Provide the (X, Y) coordinate of the cell's center where the given text is located.  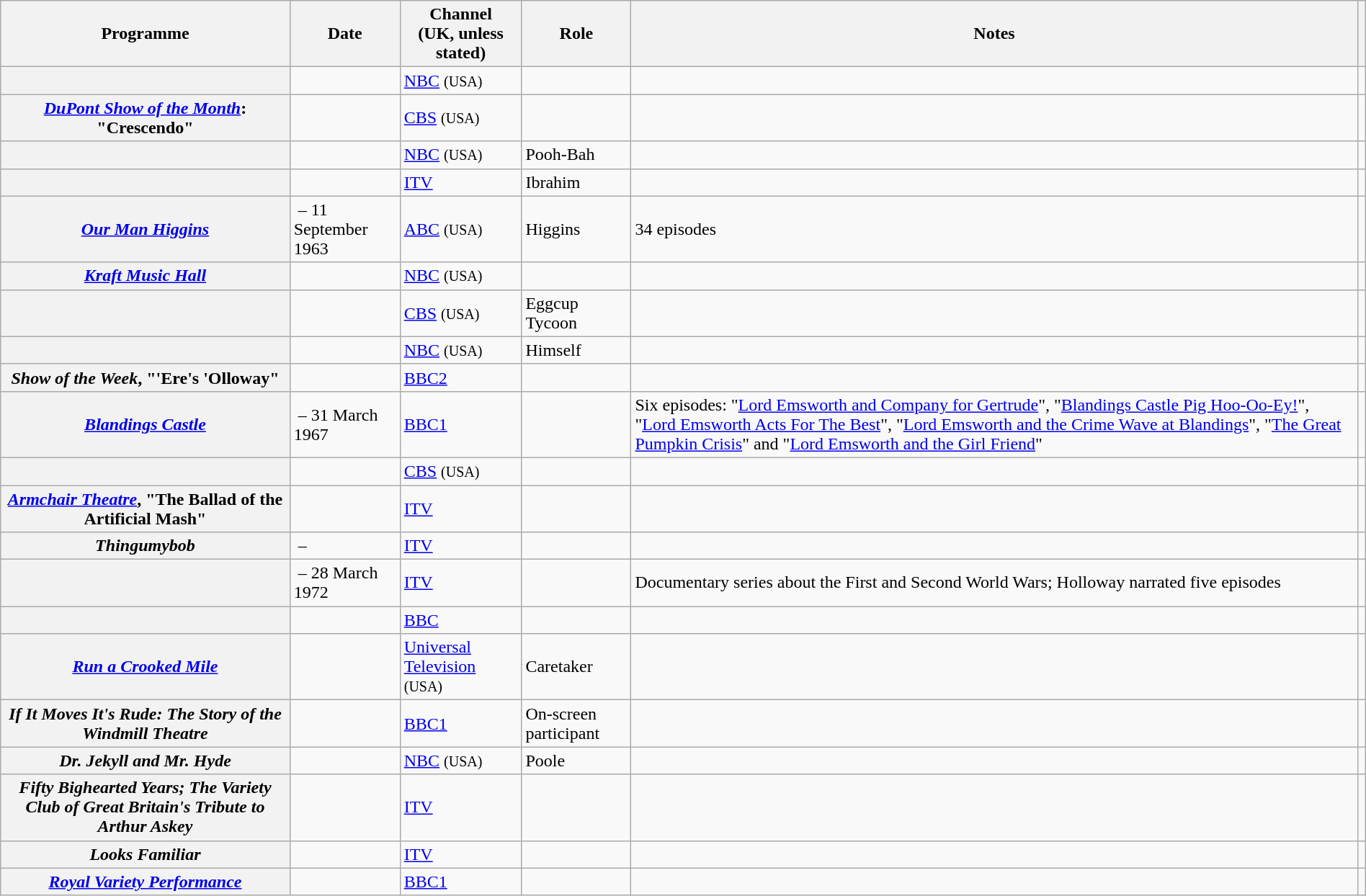
Kraft Music Hall (146, 276)
Date (344, 34)
Channel(UK, unless stated) (461, 34)
Armchair Theatre, "The Ballad of the Artificial Mash" (146, 509)
DuPont Show of the Month: "Crescendo" (146, 118)
Eggcup Tycoon (576, 313)
– 11 September 1963 (344, 229)
Caretaker (576, 667)
On-screen participant (576, 723)
Notes (994, 34)
Show of the Week, "'Ere's 'Olloway" (146, 377)
Ibrahim (576, 182)
– (344, 546)
Dr. Jekyll and Mr. Hyde (146, 761)
34 episodes (994, 229)
Our Man Higgins (146, 229)
– 31 March 1967 (344, 424)
ABC (USA) (461, 229)
Fifty Bighearted Years; The Variety Club of Great Britain's Tribute to Arthur Askey (146, 807)
If It Moves It's Rude: The Story of the Windmill Theatre (146, 723)
Programme (146, 34)
Higgins (576, 229)
Universal Television (USA) (461, 667)
Himself (576, 350)
Looks Familiar (146, 854)
BBC2 (461, 377)
Blandings Castle (146, 424)
Run a Crooked Mile (146, 667)
– 28 March 1972 (344, 583)
Thingumybob (146, 546)
Poole (576, 761)
Royal Variety Performance (146, 882)
Role (576, 34)
Documentary series about the First and Second World Wars; Holloway narrated five episodes (994, 583)
BBC (461, 620)
Pooh-Bah (576, 155)
